Detect which cell encompasses the target text, then output its (X, Y) center coordinate. 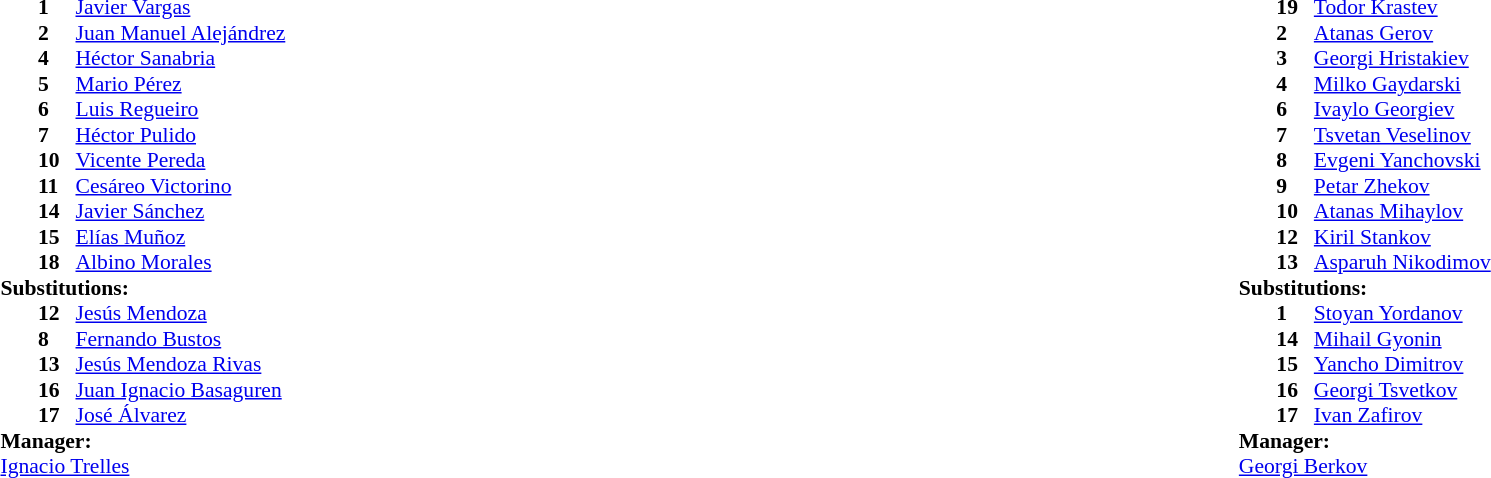
3 (1295, 59)
Héctor Pulido (181, 135)
Albino Morales (181, 263)
5 (57, 84)
Javier Sánchez (181, 211)
1 (1295, 313)
Juan Ignacio Basaguren (181, 390)
18 (57, 263)
José Álvarez (181, 415)
Georgi Tsvetkov (1402, 390)
Juan Manuel Alejándrez (181, 33)
Milko Gaydarski (1402, 84)
Luis Regueiro (181, 109)
Georgi Hristakiev (1402, 59)
Mario Pérez (181, 84)
Yancho Dimitrov (1402, 365)
Stoyan Yordanov (1402, 313)
Evgeni Yanchovski (1402, 161)
Cesáreo Victorino (181, 186)
Fernando Bustos (181, 339)
Tsvetan Veselinov (1402, 135)
9 (1295, 186)
Jesús Mendoza Rivas (181, 365)
Vicente Pereda (181, 161)
Atanas Mihaylov (1402, 211)
Atanas Gerov (1402, 33)
Asparuh Nikodimov (1402, 263)
Ivaylo Georgiev (1402, 109)
Jesús Mendoza (181, 313)
Mihail Gyonin (1402, 339)
11 (57, 186)
Kiril Stankov (1402, 237)
Héctor Sanabria (181, 59)
Petar Zhekov (1402, 186)
Elías Muñoz (181, 237)
Ivan Zafirov (1402, 415)
